From the cell containing the given text, extract its center point as (x, y) coordinate. 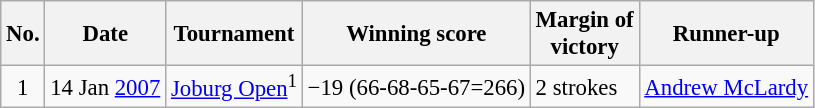
Margin ofvictory (584, 34)
1 (23, 87)
Tournament (234, 34)
−19 (66-68-65-67=266) (416, 87)
Date (106, 34)
Andrew McLardy (726, 87)
14 Jan 2007 (106, 87)
Joburg Open1 (234, 87)
No. (23, 34)
Runner-up (726, 34)
2 strokes (584, 87)
Winning score (416, 34)
